Capture the cell that displays the provided text and extract its [x, y] central coordinate. 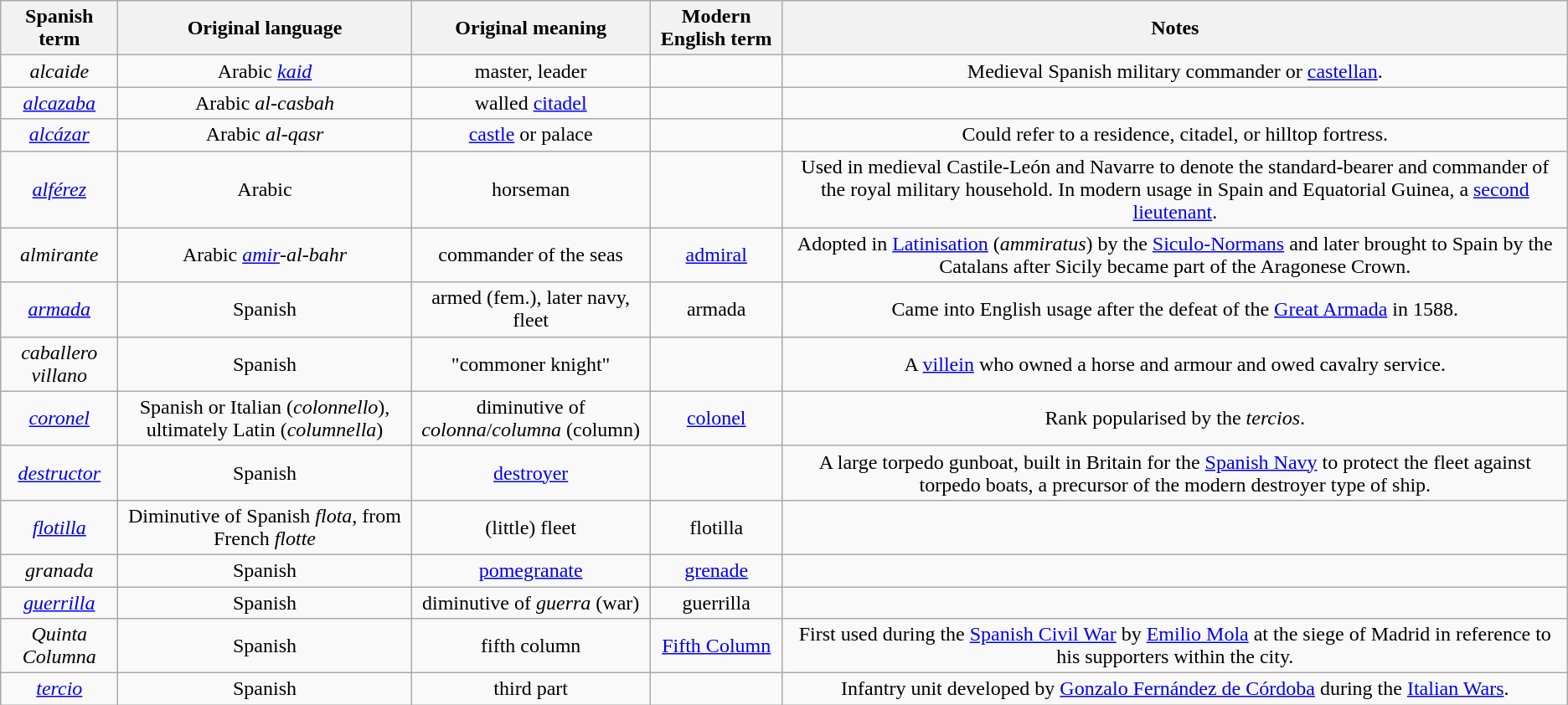
almirante [59, 255]
First used during the Spanish Civil War by Emilio Mola at the siege of Madrid in reference to his supporters within the city. [1174, 646]
tercio [59, 689]
Medieval Spanish military commander or castellan. [1174, 71]
Adopted in Latinisation (ammiratus) by the Siculo-Normans and later brought to Spain by the Catalans after Sicily became part of the Aragonese Crown. [1174, 255]
horseman [531, 189]
Original language [265, 28]
Diminutive of Spanish flota, from French flotte [265, 527]
alférez [59, 189]
destroyer [531, 472]
third part [531, 689]
alcázar [59, 135]
Spanish or Italian (colonnello), ultimately Latin (columnella) [265, 419]
Arabic kaid [265, 71]
fifth column [531, 646]
Spanish term [59, 28]
Could refer to a residence, citadel, or hilltop fortress. [1174, 135]
commander of the seas [531, 255]
grenade [716, 570]
granada [59, 570]
Arabic [265, 189]
(little) fleet [531, 527]
Arabic al-qasr [265, 135]
castle or palace [531, 135]
coronel [59, 419]
Came into English usage after the defeat of the Great Armada in 1588. [1174, 310]
Notes [1174, 28]
alcazaba [59, 103]
master, leader [531, 71]
diminutive of guerra (war) [531, 602]
alcaide [59, 71]
Arabic al-casbah [265, 103]
walled citadel [531, 103]
destructor [59, 472]
caballero villano [59, 363]
Rank popularised by the tercios. [1174, 419]
A villein who owned a horse and armour and owed cavalry service. [1174, 363]
"commoner knight" [531, 363]
diminutive of colonna/columna (column) [531, 419]
Original meaning [531, 28]
Arabic amir-al-bahr [265, 255]
admiral [716, 255]
Modern English term [716, 28]
colonel [716, 419]
Quinta Columna [59, 646]
armed (fem.), later navy, fleet [531, 310]
Fifth Column [716, 646]
Infantry unit developed by Gonzalo Fernández de Córdoba during the Italian Wars. [1174, 689]
pomegranate [531, 570]
